Locate the cell with the specified text and output its [x, y] center coordinate. 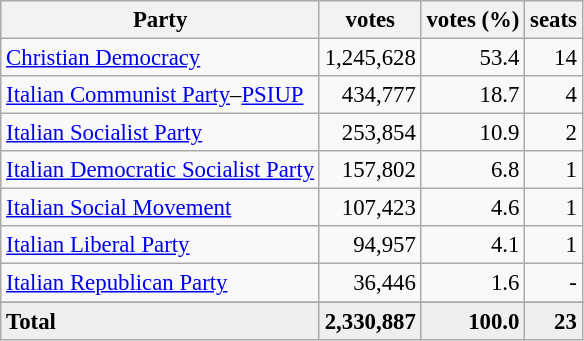
36,446 [370, 283]
100.0 [473, 321]
23 [554, 321]
- [554, 283]
2 [554, 133]
Italian Social Movement [160, 208]
1.6 [473, 283]
107,423 [370, 208]
4.1 [473, 245]
votes [370, 20]
Italian Socialist Party [160, 133]
6.8 [473, 170]
53.4 [473, 58]
253,854 [370, 133]
Total [160, 321]
Italian Communist Party–PSIUP [160, 95]
4 [554, 95]
4.6 [473, 208]
1,245,628 [370, 58]
2,330,887 [370, 321]
157,802 [370, 170]
Italian Republican Party [160, 283]
434,777 [370, 95]
94,957 [370, 245]
18.7 [473, 95]
votes (%) [473, 20]
seats [554, 20]
10.9 [473, 133]
14 [554, 58]
Christian Democracy [160, 58]
Italian Liberal Party [160, 245]
Italian Democratic Socialist Party [160, 170]
Party [160, 20]
